Identify which cell holds the provided text, then report its [x, y] central coordinate. 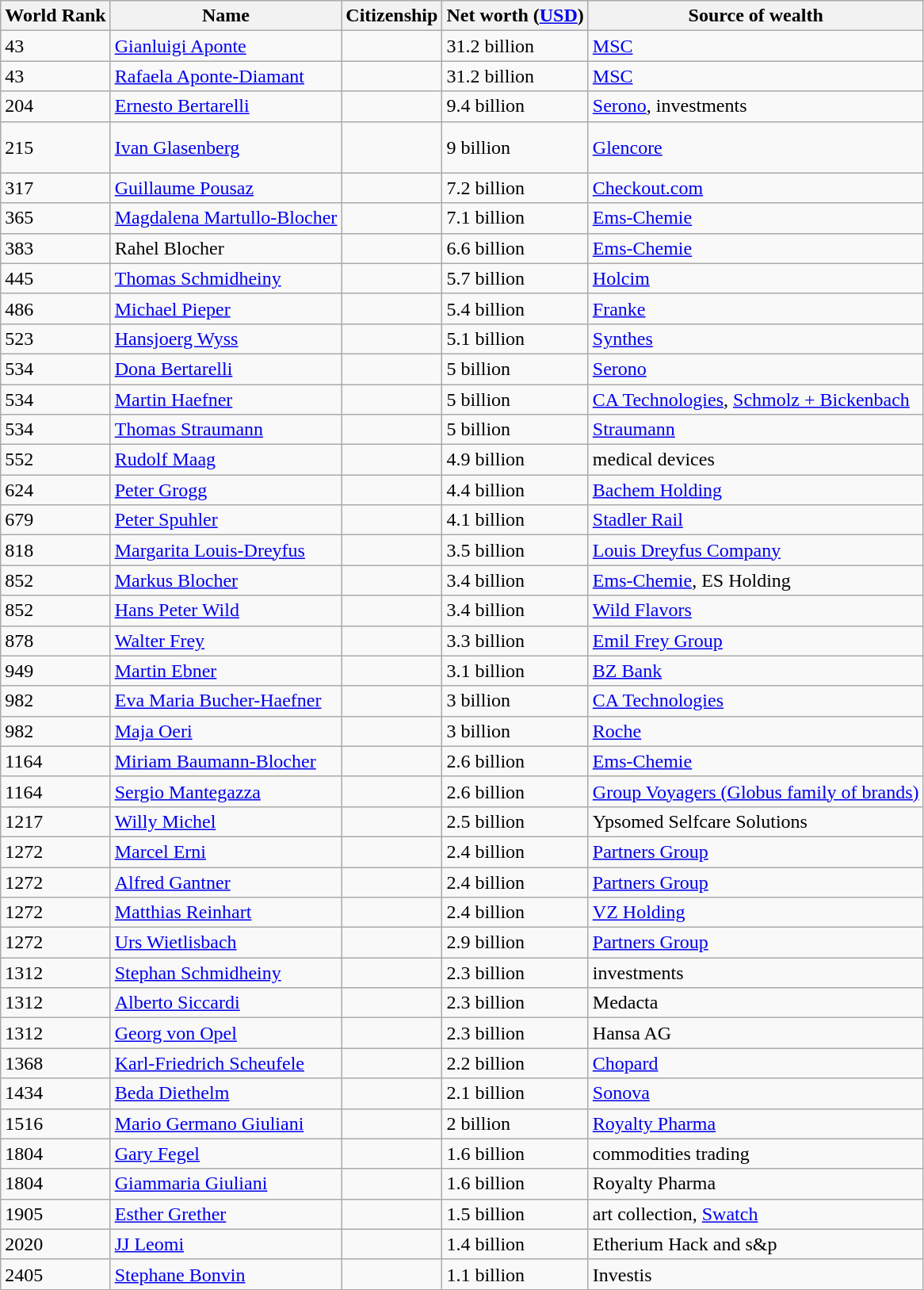
Matthias Reinhart [226, 913]
4.1 billion [515, 520]
7.2 billion [515, 188]
Name [226, 16]
Eva Maria Bucher-Haefner [226, 701]
Rahel Blocher [226, 248]
3.3 billion [515, 641]
Checkout.com [756, 188]
Sergio Mantegazza [226, 791]
Gianluigi Aponte [226, 46]
Rafaela Aponte-Diamant [226, 76]
6.6 billion [515, 248]
Hansjoerg Wyss [226, 339]
Giammaria Giuliani [226, 1184]
Source of wealth [756, 16]
1368 [55, 1063]
2020 [55, 1244]
Serono, investments [756, 106]
5.4 billion [515, 308]
383 [55, 248]
Mario Germano Giuliani [226, 1123]
Alberto Siccardi [226, 1003]
Chopard [756, 1063]
Wild Flavors [756, 611]
Georg von Opel [226, 1033]
art collection, Swatch [756, 1214]
Net worth (USD) [515, 16]
1.4 billion [515, 1244]
Peter Spuhler [226, 520]
Karl-Friedrich Scheufele [226, 1063]
2 billion [515, 1123]
7.1 billion [515, 218]
BZ Bank [756, 671]
Esther Grether [226, 1214]
investments [756, 973]
679 [55, 520]
Holcim [756, 278]
Rudolf Maag [226, 460]
Thomas Straumann [226, 430]
523 [55, 339]
Citizenship [391, 16]
2.2 billion [515, 1063]
1516 [55, 1123]
Michael Pieper [226, 308]
Investis [756, 1274]
Martin Ebner [226, 671]
1.1 billion [515, 1274]
Etherium Hack and s&p [756, 1244]
Beda Diethelm [226, 1093]
CA Technologies, Schmolz + Bickenbach [756, 399]
Stadler Rail [756, 520]
818 [55, 550]
552 [55, 460]
Roche [756, 731]
Louis Dreyfus Company [756, 550]
Walter Frey [226, 641]
5.1 billion [515, 339]
VZ Holding [756, 913]
204 [55, 106]
Alfred Gantner [226, 882]
Ypsomed Selfcare Solutions [756, 821]
215 [55, 147]
Peter Grogg [226, 490]
1434 [55, 1093]
878 [55, 641]
624 [55, 490]
Marcel Erni [226, 852]
365 [55, 218]
Sonova [756, 1093]
Hans Peter Wild [226, 611]
commodities trading [756, 1154]
Markus Blocher [226, 580]
JJ Leomi [226, 1244]
CA Technologies [756, 701]
Margarita Louis-Dreyfus [226, 550]
Ernesto Bertarelli [226, 106]
949 [55, 671]
Gary Fegel [226, 1154]
Guillaume Pousaz [226, 188]
4.4 billion [515, 490]
Ivan Glasenberg [226, 147]
317 [55, 188]
3.1 billion [515, 671]
Franke [756, 308]
Urs Wietlisbach [226, 943]
Willy Michel [226, 821]
4.9 billion [515, 460]
Miriam Baumann-Blocher [226, 761]
Stephane Bonvin [226, 1274]
Serono [756, 369]
Emil Frey Group [756, 641]
3.5 billion [515, 550]
486 [55, 308]
Glencore [756, 147]
Maja Oeri [226, 731]
Hansa AG [756, 1033]
5.7 billion [515, 278]
World Rank [55, 16]
Stephan Schmidheiny [226, 973]
2.5 billion [515, 821]
2.9 billion [515, 943]
2.1 billion [515, 1093]
Ems-Chemie, ES Holding [756, 580]
2405 [55, 1274]
1.5 billion [515, 1214]
medical devices [756, 460]
9 billion [515, 147]
9.4 billion [515, 106]
Magdalena Martullo-Blocher [226, 218]
1217 [55, 821]
Thomas Schmidheiny [226, 278]
Group Voyagers (Globus family of brands) [756, 791]
Medacta [756, 1003]
Bachem Holding [756, 490]
Straumann [756, 430]
Dona Bertarelli [226, 369]
1905 [55, 1214]
Martin Haefner [226, 399]
Synthes [756, 339]
445 [55, 278]
